Return the [x, y] coordinate for the center point of the cell that contains the specified text.  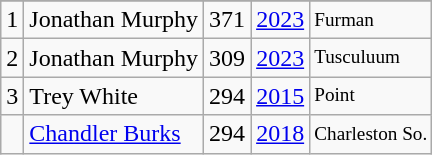
Furman [371, 20]
Tusculuum [371, 58]
2 [12, 58]
3 [12, 96]
371 [228, 20]
Chandler Burks [114, 134]
Trey White [114, 96]
Charleston So. [371, 134]
2018 [280, 134]
Point [371, 96]
2015 [280, 96]
309 [228, 58]
1 [12, 20]
